Return the (x, y) coordinate for the center point of the cell that contains the specified text.  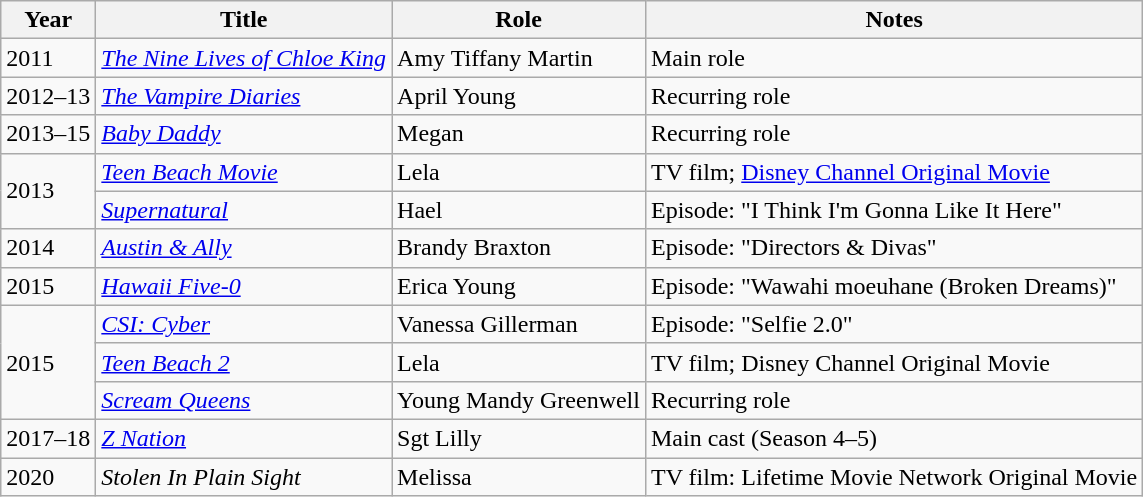
Episode: "Selfie 2.0" (894, 324)
Year (48, 20)
CSI: Cyber (244, 324)
2017–18 (48, 438)
Austin & Ally (244, 248)
Z Nation (244, 438)
2011 (48, 58)
Baby Daddy (244, 134)
2014 (48, 248)
2013 (48, 191)
Hael (519, 210)
Notes (894, 20)
Vanessa Gillerman (519, 324)
TV film: Lifetime Movie Network Original Movie (894, 477)
Young Mandy Greenwell (519, 400)
Teen Beach 2 (244, 362)
2020 (48, 477)
Hawaii Five-0 (244, 286)
2013–15 (48, 134)
Amy Tiffany Martin (519, 58)
The Vampire Diaries (244, 96)
April Young (519, 96)
Sgt Lilly (519, 438)
Melissa (519, 477)
Stolen In Plain Sight (244, 477)
Supernatural (244, 210)
The Nine Lives of Chloe King (244, 58)
Episode: "Directors & Divas" (894, 248)
Scream Queens (244, 400)
Role (519, 20)
Episode: "I Think I'm Gonna Like It Here" (894, 210)
Teen Beach Movie (244, 172)
Main role (894, 58)
Main cast (Season 4–5) (894, 438)
Erica Young (519, 286)
Megan (519, 134)
Episode: "Wawahi moeuhane (Broken Dreams)" (894, 286)
2012–13 (48, 96)
Title (244, 20)
Brandy Braxton (519, 248)
